Determine the (x, y) coordinate at the center of the cell enclosing the given text.  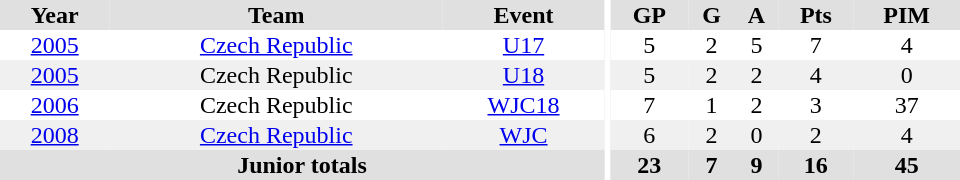
A (757, 15)
6 (649, 135)
Event (524, 15)
9 (757, 165)
WJC18 (524, 105)
Team (276, 15)
WJC (524, 135)
2008 (54, 135)
U18 (524, 75)
23 (649, 165)
G (711, 15)
16 (816, 165)
3 (816, 105)
1 (711, 105)
45 (906, 165)
U17 (524, 45)
2006 (54, 105)
Pts (816, 15)
GP (649, 15)
PIM (906, 15)
37 (906, 105)
Junior totals (302, 165)
Year (54, 15)
